Pinpoint the cell where the given text exists, returning its [X, Y] midpoint coordinate. 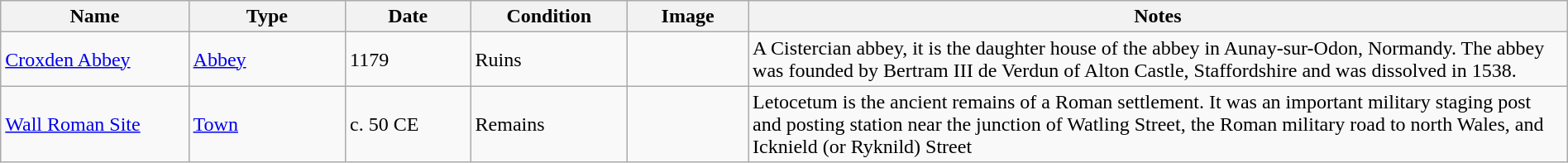
Town [266, 124]
Wall Roman Site [94, 124]
Type [266, 17]
Image [688, 17]
Remains [549, 124]
Condition [549, 17]
Name [94, 17]
Notes [1158, 17]
Ruins [549, 60]
Croxden Abbey [94, 60]
c. 50 CE [409, 124]
1179 [409, 60]
Date [409, 17]
Abbey [266, 60]
